From the cell containing the given text, extract its center point as [x, y] coordinate. 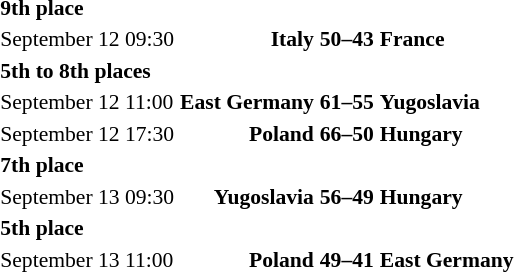
Poland [248, 134]
50–43 [346, 39]
56–49 [346, 196]
East Germany [248, 102]
Italy [248, 39]
Yugoslavia [248, 196]
61–55 [346, 102]
66–50 [346, 134]
